Detect which cell encompasses the target text, then output its (x, y) center coordinate. 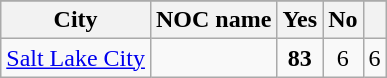
83 (300, 58)
City (76, 20)
No (343, 20)
Salt Lake City (76, 58)
NOC name (213, 20)
Yes (300, 20)
